Identify which cell holds the provided text, then report its (X, Y) central coordinate. 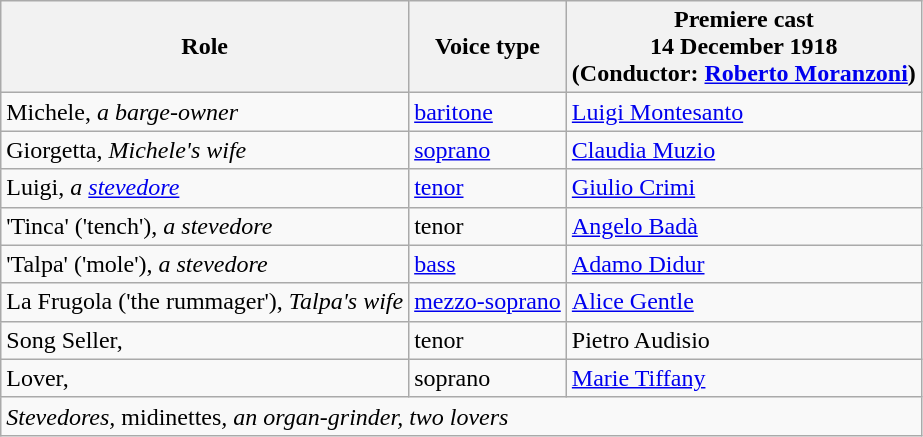
Role (205, 47)
bass (488, 264)
Luigi, a stevedore (205, 188)
Marie Tiffany (744, 378)
La Frugola ('the rummager'), Talpa's wife (205, 302)
Adamo Didur (744, 264)
Giulio Crimi (744, 188)
baritone (488, 112)
Alice Gentle (744, 302)
Luigi Montesanto (744, 112)
mezzo-soprano (488, 302)
Claudia Muzio (744, 150)
Lover, (205, 378)
Premiere cast14 December 1918(Conductor: Roberto Moranzoni) (744, 47)
Stevedores, midinettes, an organ-grinder, two lovers (462, 416)
Voice type (488, 47)
'Tinca' ('tench'), a stevedore (205, 226)
Michele, a barge-owner (205, 112)
Giorgetta, Michele's wife (205, 150)
'Talpa' ('mole'), a stevedore (205, 264)
Song Seller, (205, 340)
Angelo Badà (744, 226)
Pietro Audisio (744, 340)
